Locate the cell with the specified text and output its (X, Y) center coordinate. 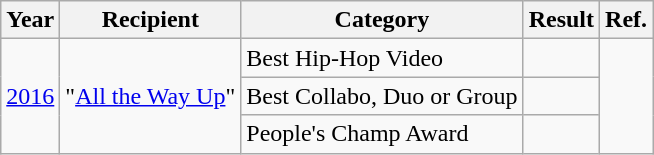
2016 (30, 96)
Recipient (150, 20)
Result (561, 20)
Best Collabo, Duo or Group (382, 96)
Year (30, 20)
"All the Way Up" (150, 96)
Category (382, 20)
People's Champ Award (382, 134)
Best Hip-Hop Video (382, 58)
Ref. (626, 20)
